Pinpoint the cell where the given text exists, returning its (X, Y) midpoint coordinate. 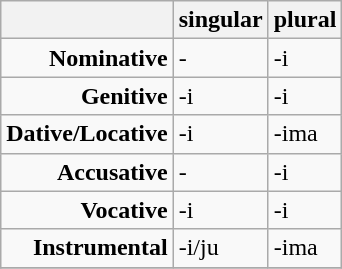
plural (305, 20)
Nominative (87, 58)
Accusative (87, 172)
Genitive (87, 96)
singular (220, 20)
Instrumental (87, 248)
-i/ju (220, 248)
Vocative (87, 210)
Dative/Locative (87, 134)
